Provide the (x, y) coordinate of the cell's center where the given text is located.  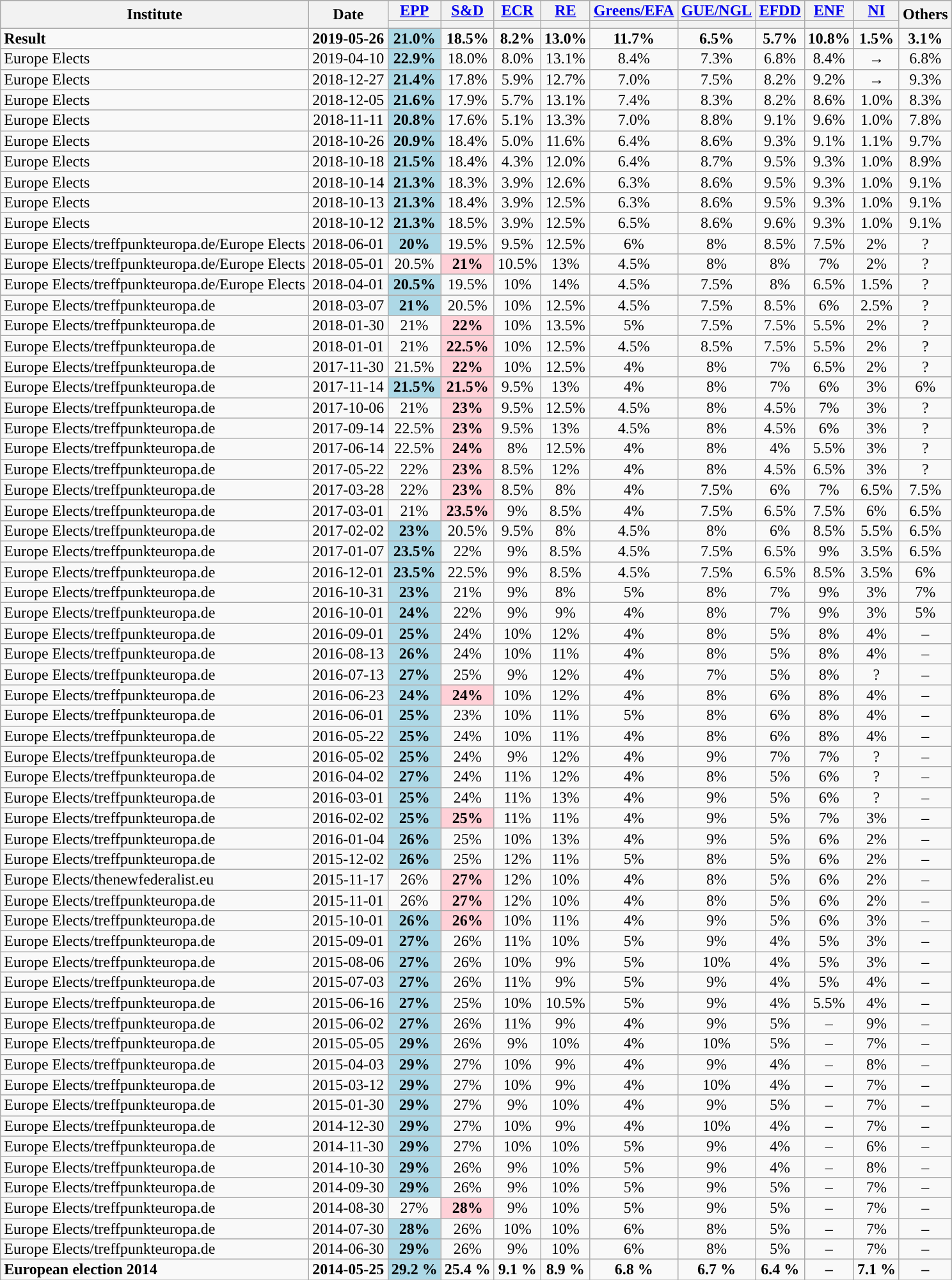
2018-10-26 (349, 141)
2019-05-26 (349, 38)
ENF (829, 11)
2016-06-01 (349, 716)
2014-05-25 (349, 1270)
5.1% (517, 120)
2015-03-12 (349, 1085)
ECR (517, 11)
2018-11-11 (349, 120)
20.9% (415, 141)
3.1% (925, 38)
Others (925, 14)
2017-03-28 (349, 490)
2018-04-01 (349, 285)
6.7 % (717, 1270)
RE (566, 11)
8.0% (517, 59)
20.8% (415, 120)
2018-10-13 (349, 202)
Institute (155, 14)
2018-12-05 (349, 100)
13.0% (566, 38)
NI (877, 11)
2014-07-30 (349, 1229)
20% (415, 243)
2016-07-13 (349, 675)
10.8% (829, 38)
2017-11-14 (349, 387)
9.2% (829, 79)
1.1% (877, 141)
2015-06-16 (349, 1003)
European election 2014 (155, 1270)
2018-01-30 (349, 326)
13.3% (566, 120)
8.9% (925, 161)
2016-08-13 (349, 654)
2016-01-04 (349, 838)
2014-11-30 (349, 1146)
2016-06-23 (349, 695)
2018-10-12 (349, 223)
2015-09-01 (349, 941)
29.2 % (415, 1270)
2016-12-01 (349, 572)
2017-03-01 (349, 510)
2015-11-01 (349, 900)
25.4 % (467, 1270)
2018-05-01 (349, 264)
Date (349, 14)
12.7% (566, 79)
2014-06-30 (349, 1249)
17.6% (467, 120)
22.9% (415, 59)
2014-12-30 (349, 1126)
21.4% (415, 79)
2014-10-30 (349, 1167)
2018-01-01 (349, 346)
2018-12-27 (349, 79)
2016-09-01 (349, 634)
2018-03-07 (349, 305)
17.8% (467, 79)
4.3% (517, 161)
2015-11-17 (349, 879)
2016-02-02 (349, 818)
2016-03-01 (349, 797)
18.3% (467, 182)
2015-07-03 (349, 982)
2015-01-30 (349, 1105)
2017-11-30 (349, 367)
2016-10-01 (349, 613)
2017-10-06 (349, 408)
17.9% (467, 100)
8.7% (717, 161)
21.0% (415, 38)
2015-08-06 (349, 962)
2016-10-31 (349, 593)
13.5% (566, 326)
2015-12-02 (349, 859)
11.6% (566, 141)
8.9 % (566, 1270)
2015-05-05 (349, 1044)
2014-09-30 (349, 1187)
GUE/NGL (717, 11)
7.3% (717, 59)
2014-08-30 (349, 1208)
2017-05-22 (349, 469)
21.6% (415, 100)
2017-02-02 (349, 531)
2017-06-14 (349, 449)
Europe Elects/thenewfederalist.eu (155, 879)
2016-05-02 (349, 756)
18.0% (467, 59)
5.0% (517, 141)
5.9% (517, 79)
6.8 % (633, 1270)
14% (566, 285)
2015-10-01 (349, 921)
2017-01-07 (349, 551)
7.1 % (877, 1270)
2015-06-02 (349, 1023)
2015-04-03 (349, 1064)
12.6% (566, 182)
11.7% (633, 38)
2.5% (877, 305)
7.8% (925, 120)
2018-06-01 (349, 243)
2019-04-10 (349, 59)
2016-05-22 (349, 736)
9.7% (925, 141)
S&D (467, 11)
6.4 % (780, 1270)
EFDD (780, 11)
2018-10-14 (349, 182)
EPP (415, 11)
7.4% (633, 100)
2017-09-14 (349, 428)
9.1 % (517, 1270)
2018-10-18 (349, 161)
8.8% (717, 120)
Greens/EFA (633, 11)
12.0% (566, 161)
Result (155, 38)
2016-04-02 (349, 777)
